Provide the [X, Y] coordinate of the cell's center where the given text is located.  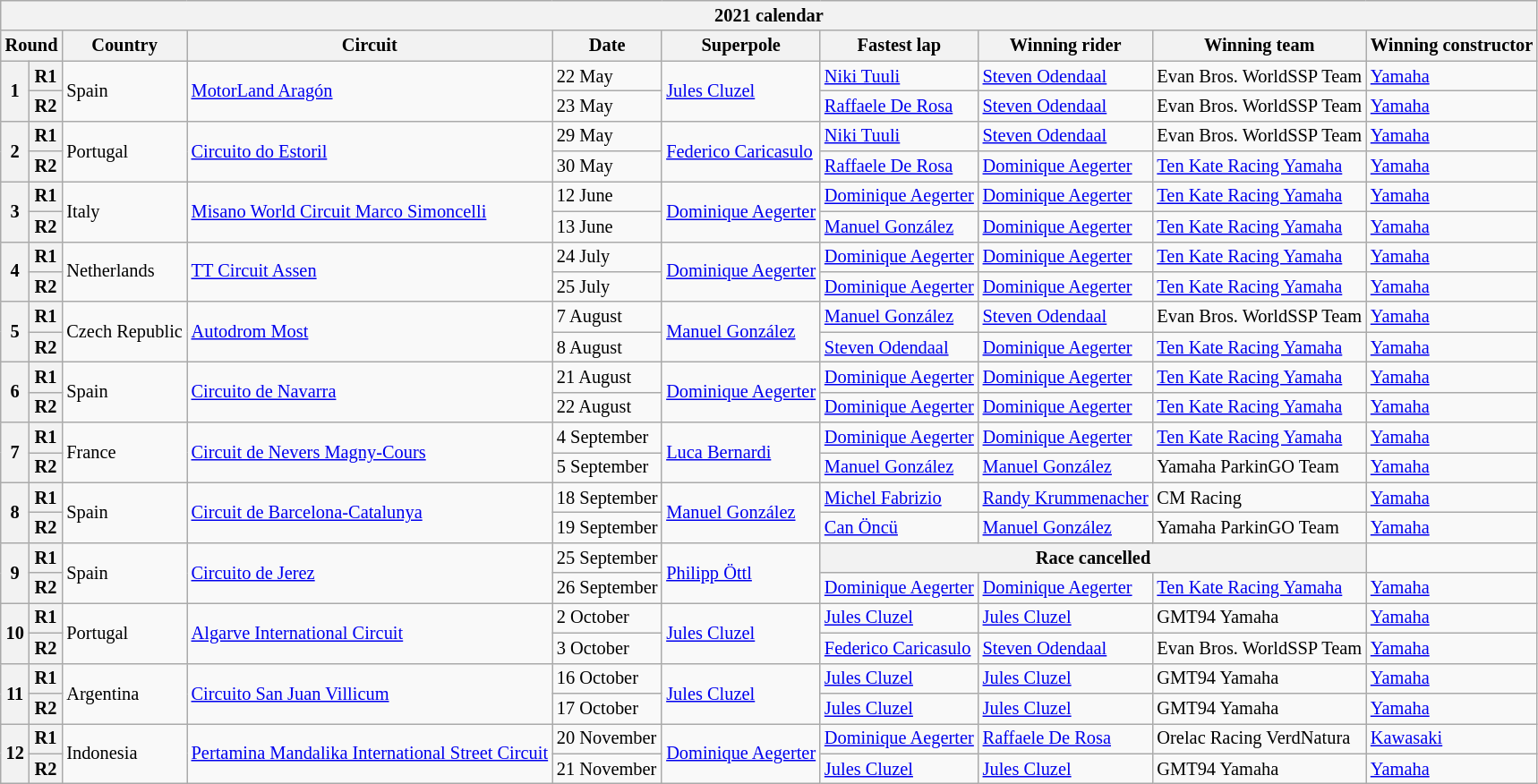
Circuito San Juan Villicum [370, 693]
7 [15, 453]
Pertamina Mandalika International Street Circuit [370, 754]
TT Circuit Assen [370, 272]
Circuito de Jerez [370, 573]
13 June [607, 226]
2 [15, 150]
Superpole [741, 46]
9 [15, 573]
Netherlands [124, 272]
Fastest lap [899, 46]
Circuit de Nevers Magny-Cours [370, 453]
26 September [607, 588]
2 October [607, 618]
12 [15, 754]
5 September [607, 467]
Randy Krummenacher [1065, 498]
22 May [607, 76]
France [124, 453]
Michel Fabrizio [899, 498]
Date [607, 46]
12 June [607, 196]
Circuito de Navarra [370, 392]
Circuit de Barcelona-Catalunya [370, 512]
29 May [607, 136]
24 July [607, 257]
Czech Republic [124, 331]
3 October [607, 648]
Kawasaki [1452, 738]
22 August [607, 407]
Winning rider [1065, 46]
4 September [607, 438]
Italy [124, 211]
25 September [607, 558]
Luca Bernardi [741, 453]
7 August [607, 317]
11 [15, 693]
5 [15, 331]
Country [124, 46]
2021 calendar [769, 15]
16 October [607, 678]
3 [15, 211]
18 September [607, 498]
21 August [607, 377]
Winning team [1260, 46]
MotorLand Aragón [370, 91]
Can Öncü [899, 527]
Argentina [124, 693]
4 [15, 272]
23 May [607, 106]
25 July [607, 286]
10 [15, 632]
30 May [607, 166]
17 October [607, 708]
CM Racing [1260, 498]
Circuit [370, 46]
20 November [607, 738]
Orelac Racing VerdNatura [1260, 738]
Philipp Öttl [741, 573]
1 [15, 91]
21 November [607, 769]
Race cancelled [1093, 558]
Autodrom Most [370, 331]
Algarve International Circuit [370, 632]
Circuito do Estoril [370, 150]
8 [15, 512]
Misano World Circuit Marco Simoncelli [370, 211]
19 September [607, 527]
Round [32, 46]
8 August [607, 347]
Winning constructor [1452, 46]
6 [15, 392]
Indonesia [124, 754]
